Identify which cell holds the provided text, then report its (X, Y) central coordinate. 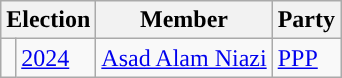
Party (306, 20)
2024 (56, 58)
Election (48, 20)
Member (184, 20)
Asad Alam Niazi (184, 58)
PPP (306, 58)
